Extract the [x, y] coordinate from the center of the cell holding the provided text.  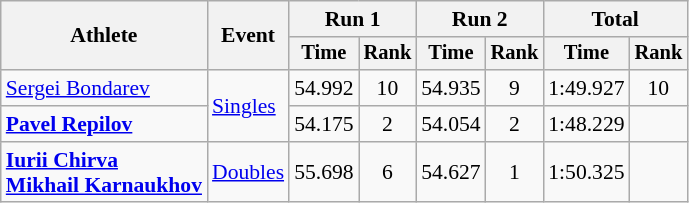
1:48.229 [586, 124]
1 [515, 172]
54.992 [324, 88]
1:49.927 [586, 88]
Pavel Repilov [104, 124]
Run 2 [480, 19]
9 [515, 88]
Total [615, 19]
54.175 [324, 124]
Doubles [248, 172]
Sergei Bondarev [104, 88]
Iurii ChirvaMikhail Karnaukhov [104, 172]
55.698 [324, 172]
Event [248, 36]
Athlete [104, 36]
1:50.325 [586, 172]
54.935 [450, 88]
Singles [248, 106]
Run 1 [352, 19]
54.627 [450, 172]
54.054 [450, 124]
6 [388, 172]
